Find where the given text appears and provide that cell's center as [x, y] coordinate. 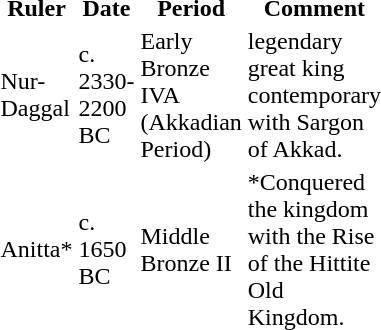
c. 2330-2200 BC [106, 95]
Early Bronze IVA (Akkadian Period) [191, 95]
